Identify which cell holds the provided text, then report its [X, Y] central coordinate. 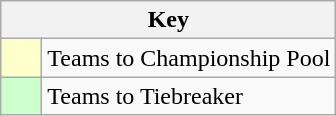
Key [168, 20]
Teams to Championship Pool [189, 58]
Teams to Tiebreaker [189, 96]
